Locate the cell with the specified text and output its [x, y] center coordinate. 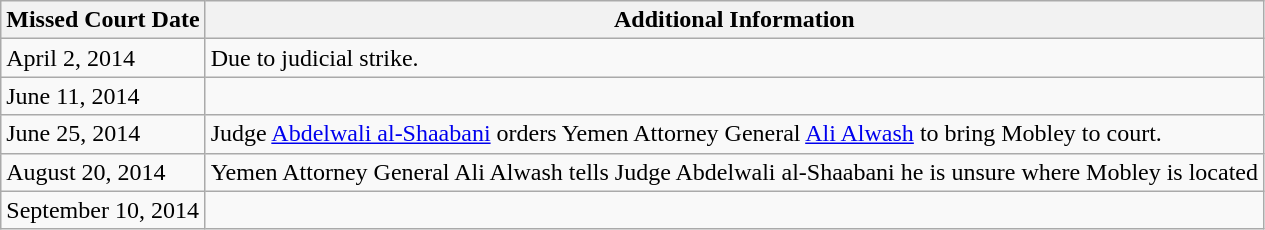
Yemen Attorney General Ali Alwash tells Judge Abdelwali al-Shaabani he is unsure where Mobley is located [734, 172]
April 2, 2014 [103, 58]
September 10, 2014 [103, 210]
Additional Information [734, 20]
June 11, 2014 [103, 96]
Judge Abdelwali al-Shaabani orders Yemen Attorney General Ali Alwash to bring Mobley to court. [734, 134]
June 25, 2014 [103, 134]
Missed Court Date [103, 20]
August 20, 2014 [103, 172]
Due to judicial strike. [734, 58]
